Pinpoint the cell where the given text exists, returning its [X, Y] midpoint coordinate. 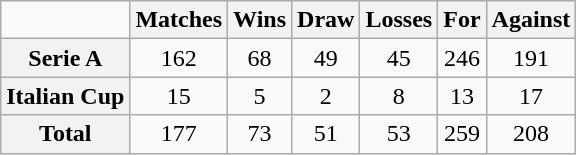
Wins [260, 20]
Matches [179, 20]
51 [326, 134]
208 [531, 134]
8 [399, 96]
Italian Cup [66, 96]
5 [260, 96]
Draw [326, 20]
15 [179, 96]
Total [66, 134]
191 [531, 58]
Losses [399, 20]
For [462, 20]
Against [531, 20]
68 [260, 58]
246 [462, 58]
53 [399, 134]
45 [399, 58]
Serie A [66, 58]
49 [326, 58]
162 [179, 58]
259 [462, 134]
73 [260, 134]
17 [531, 96]
2 [326, 96]
177 [179, 134]
13 [462, 96]
